Output the (x, y) coordinate of the center of the cell containing the given text.  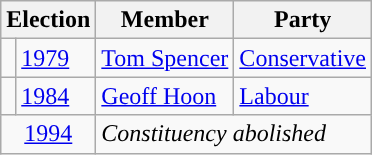
Geoff Hoon (165, 96)
Conservative (303, 58)
Constituency abolished (234, 134)
1979 (56, 58)
Party (303, 20)
1994 (48, 134)
Member (165, 20)
Tom Spencer (165, 58)
1984 (56, 96)
Labour (303, 96)
Election (48, 20)
